Determine the (x, y) coordinate at the center of the cell enclosing the given text.  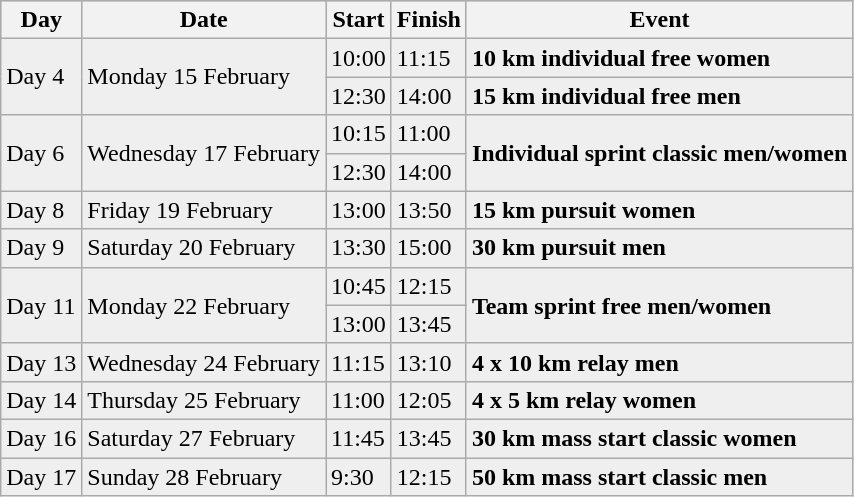
15:00 (428, 248)
Monday 15 February (204, 77)
30 km mass start classic women (659, 438)
Day 13 (42, 362)
15 km individual free men (659, 96)
Saturday 27 February (204, 438)
Day (42, 20)
9:30 (359, 477)
Day 9 (42, 248)
Event (659, 20)
12:05 (428, 400)
Start (359, 20)
13:10 (428, 362)
Thursday 25 February (204, 400)
11:45 (359, 438)
Day 14 (42, 400)
Day 4 (42, 77)
50 km mass start classic men (659, 477)
Finish (428, 20)
13:30 (359, 248)
Individual sprint classic men/women (659, 153)
4 x 5 km relay women (659, 400)
15 km pursuit women (659, 210)
Sunday 28 February (204, 477)
Day 11 (42, 305)
Saturday 20 February (204, 248)
Wednesday 17 February (204, 153)
Wednesday 24 February (204, 362)
Day 17 (42, 477)
10:15 (359, 134)
Date (204, 20)
30 km pursuit men (659, 248)
Day 8 (42, 210)
10 km individual free women (659, 58)
10:45 (359, 286)
Monday 22 February (204, 305)
4 x 10 km relay men (659, 362)
13:50 (428, 210)
Day 16 (42, 438)
Day 6 (42, 153)
Friday 19 February (204, 210)
10:00 (359, 58)
Team sprint free men/women (659, 305)
